Return [X, Y] of the center of cell containing provided text 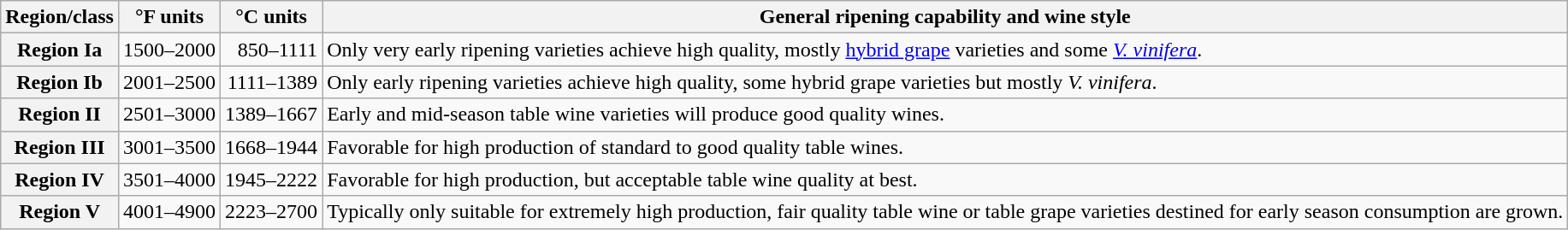
2223–2700 [272, 212]
Only very early ripening varieties achieve high quality, mostly hybrid grape varieties and some V. vinifera. [945, 50]
Favorable for high production, but acceptable table wine quality at best. [945, 180]
1668–1944 [272, 147]
1945–2222 [272, 180]
Region IV [60, 180]
3001–3500 [169, 147]
Region III [60, 147]
Favorable for high production of standard to good quality table wines. [945, 147]
Region Ib [60, 82]
4001–4900 [169, 212]
Only early ripening varieties achieve high quality, some hybrid grape varieties but mostly V. vinifera. [945, 82]
850–1111 [272, 50]
1111–1389 [272, 82]
2001–2500 [169, 82]
°F units [169, 17]
Region V [60, 212]
General ripening capability and wine style [945, 17]
1389–1667 [272, 115]
3501–4000 [169, 180]
Region Ia [60, 50]
°C units [272, 17]
2501–3000 [169, 115]
Region II [60, 115]
Region/class [60, 17]
1500–2000 [169, 50]
Early and mid-season table wine varieties will produce good quality wines. [945, 115]
